Output the (X, Y) coordinate of the center of the cell containing the given text.  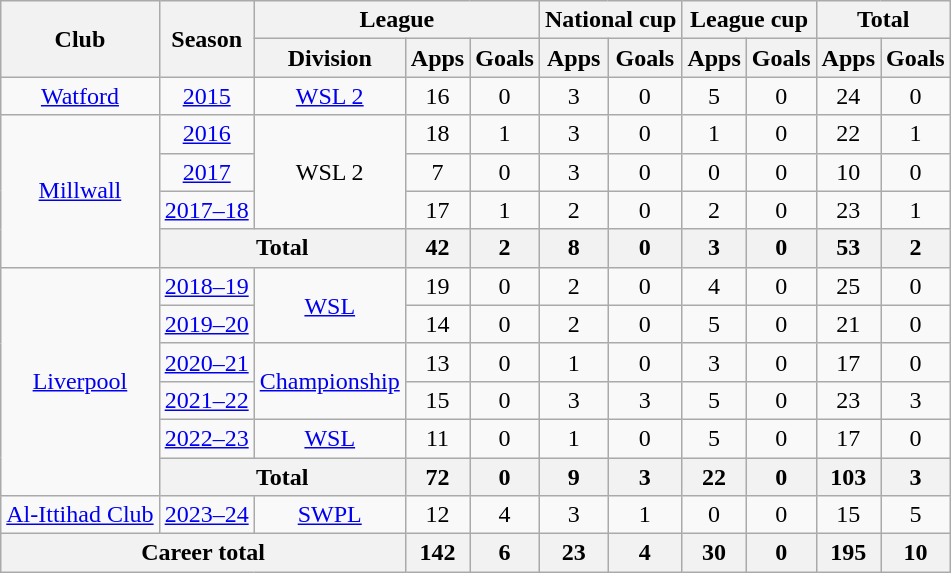
2022–23 (206, 438)
19 (437, 286)
195 (848, 553)
2023–24 (206, 515)
2018–19 (206, 286)
2017 (206, 172)
League cup (749, 20)
Division (330, 58)
2017–18 (206, 210)
6 (505, 553)
Millwall (80, 191)
24 (848, 96)
2016 (206, 134)
21 (848, 324)
30 (714, 553)
2019–20 (206, 324)
7 (437, 172)
Season (206, 39)
9 (573, 477)
Liverpool (80, 381)
16 (437, 96)
11 (437, 438)
National cup (610, 20)
25 (848, 286)
53 (848, 248)
League (396, 20)
Career total (204, 553)
18 (437, 134)
SWPL (330, 515)
Club (80, 39)
103 (848, 477)
12 (437, 515)
42 (437, 248)
2020–21 (206, 362)
2015 (206, 96)
13 (437, 362)
Watford (80, 96)
2021–22 (206, 400)
72 (437, 477)
14 (437, 324)
8 (573, 248)
Al-Ittihad Club (80, 515)
Championship (330, 381)
142 (437, 553)
